Detect which cell encompasses the target text, then output its [X, Y] center coordinate. 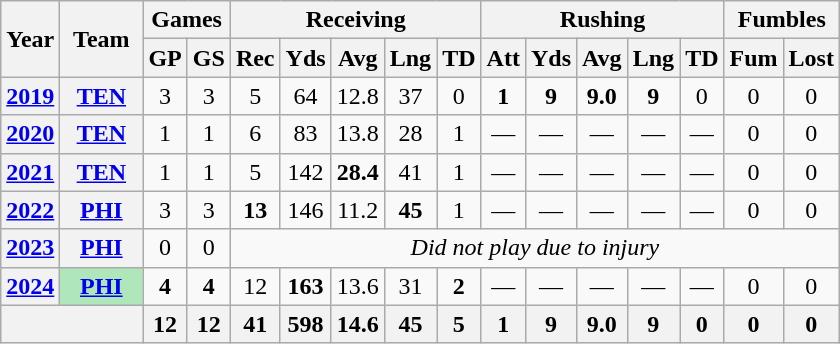
2020 [30, 134]
163 [306, 286]
28 [410, 134]
37 [410, 96]
598 [306, 324]
2022 [30, 210]
28.4 [358, 172]
83 [306, 134]
Lost [811, 58]
Rec [255, 58]
Fum [754, 58]
2024 [30, 286]
Team [102, 39]
2023 [30, 248]
13.8 [358, 134]
64 [306, 96]
Year [30, 39]
11.2 [358, 210]
14.6 [358, 324]
2021 [30, 172]
Receiving [356, 20]
2019 [30, 96]
Fumbles [782, 20]
31 [410, 286]
GS [208, 58]
Did not play due to injury [534, 248]
Rushing [602, 20]
142 [306, 172]
Games [186, 20]
146 [306, 210]
2 [459, 286]
GP [165, 58]
13 [255, 210]
13.6 [358, 286]
6 [255, 134]
12.8 [358, 96]
Att [503, 58]
